For the text-containing cell, return its midpoint in (x, y) coordinate format. 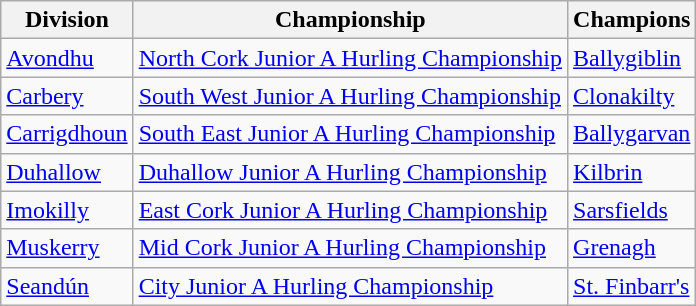
Kilbrin (632, 172)
Seandún (67, 286)
Ballygiblin (632, 58)
Sarsfields (632, 210)
Grenagh (632, 248)
North Cork Junior A Hurling Championship (350, 58)
City Junior A Hurling Championship (350, 286)
South West Junior A Hurling Championship (350, 96)
St. Finbarr's (632, 286)
Championship (350, 20)
South East Junior A Hurling Championship (350, 134)
Carrigdhoun (67, 134)
Clonakilty (632, 96)
Division (67, 20)
Imokilly (67, 210)
Muskerry (67, 248)
Champions (632, 20)
Duhallow Junior A Hurling Championship (350, 172)
Duhallow (67, 172)
Avondhu (67, 58)
East Cork Junior A Hurling Championship (350, 210)
Ballygarvan (632, 134)
Mid Cork Junior A Hurling Championship (350, 248)
Carbery (67, 96)
